Search for the cell housing the specified text and yield its (X, Y) center coordinate. 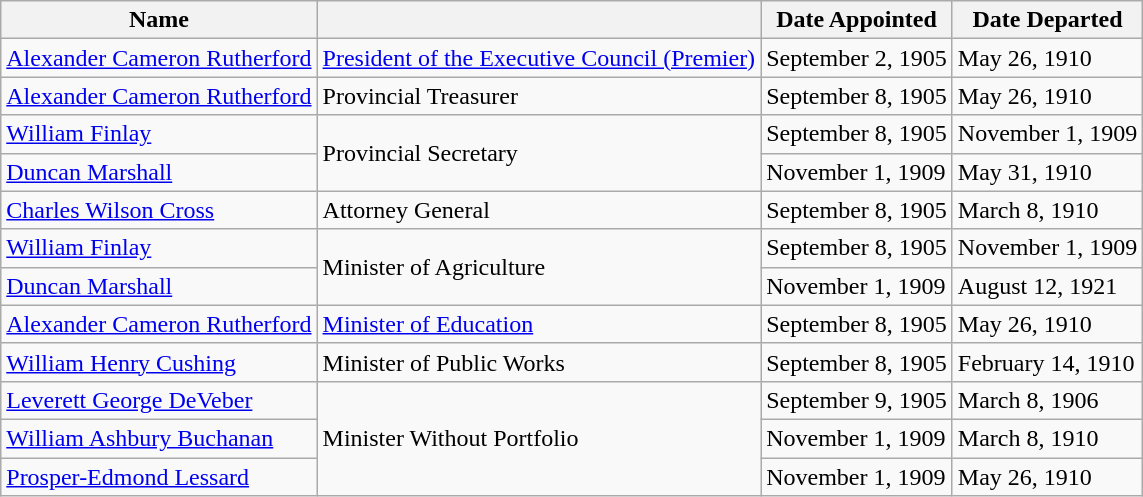
Leverett George DeVeber (159, 400)
September 2, 1905 (857, 58)
Minister of Agriculture (539, 267)
Charles Wilson Cross (159, 210)
May 31, 1910 (1047, 172)
September 9, 1905 (857, 400)
Date Appointed (857, 20)
Minister of Education (539, 324)
Prosper-Edmond Lessard (159, 477)
Provincial Treasurer (539, 96)
Date Departed (1047, 20)
William Ashbury Buchanan (159, 438)
Attorney General (539, 210)
Minister of Public Works (539, 362)
August 12, 1921 (1047, 286)
February 14, 1910 (1047, 362)
William Henry Cushing (159, 362)
Name (159, 20)
Provincial Secretary (539, 153)
Minister Without Portfolio (539, 438)
March 8, 1906 (1047, 400)
President of the Executive Council (Premier) (539, 58)
